Locate the cell with the specified text and output its [x, y] center coordinate. 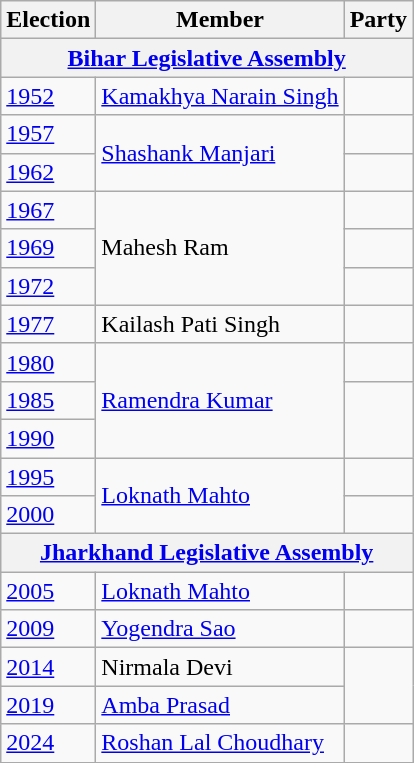
1995 [48, 477]
1977 [48, 324]
Party [378, 20]
2014 [48, 667]
1957 [48, 134]
2005 [48, 591]
1967 [48, 210]
Kamakhya Narain Singh [220, 96]
1952 [48, 96]
1980 [48, 362]
2024 [48, 743]
2009 [48, 629]
1990 [48, 438]
Mahesh Ram [220, 248]
1972 [48, 286]
Ramendra Kumar [220, 400]
Election [48, 20]
Shashank Manjari [220, 153]
Jharkhand Legislative Assembly [207, 553]
1962 [48, 172]
Amba Prasad [220, 705]
1985 [48, 400]
Member [220, 20]
Bihar Legislative Assembly [207, 58]
1969 [48, 248]
Yogendra Sao [220, 629]
Roshan Lal Choudhary [220, 743]
Nirmala Devi [220, 667]
2019 [48, 705]
2000 [48, 515]
Kailash Pati Singh [220, 324]
